Find where the given text appears and provide that cell's center as (x, y) coordinate. 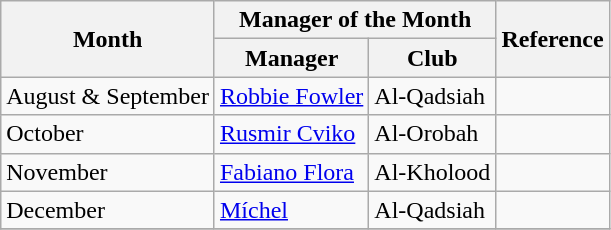
Rusmir Cviko (291, 134)
Club (432, 58)
October (108, 134)
Al-Kholood (432, 172)
November (108, 172)
December (108, 210)
Robbie Fowler (291, 96)
August & September (108, 96)
Al-Orobah (432, 134)
Reference (552, 39)
Manager (291, 58)
Month (108, 39)
Manager of the Month (354, 20)
Míchel (291, 210)
Fabiano Flora (291, 172)
